Capture the cell that displays the provided text and extract its [x, y] central coordinate. 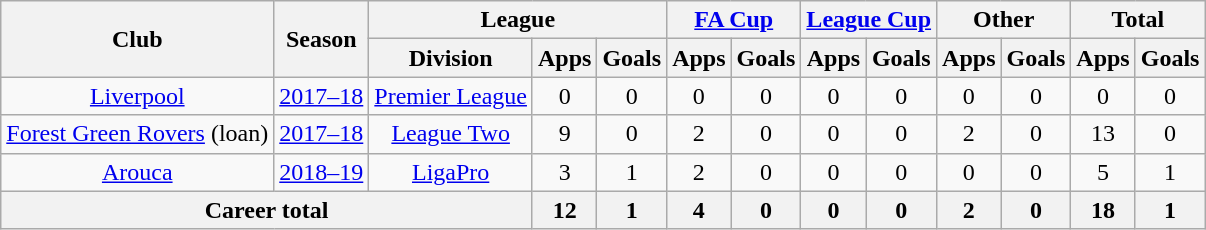
Arouca [138, 172]
18 [1103, 210]
Liverpool [138, 96]
League Cup [869, 20]
Total [1138, 20]
Premier League [451, 96]
5 [1103, 172]
League Two [451, 134]
4 [699, 210]
2018–19 [322, 172]
12 [564, 210]
LigaPro [451, 172]
9 [564, 134]
League [518, 20]
Forest Green Rovers (loan) [138, 134]
FA Cup [734, 20]
Club [138, 39]
13 [1103, 134]
Career total [267, 210]
Season [322, 39]
3 [564, 172]
Other [1004, 20]
Division [451, 58]
